Provide the [X, Y] coordinate of the cell's center where the given text is located.  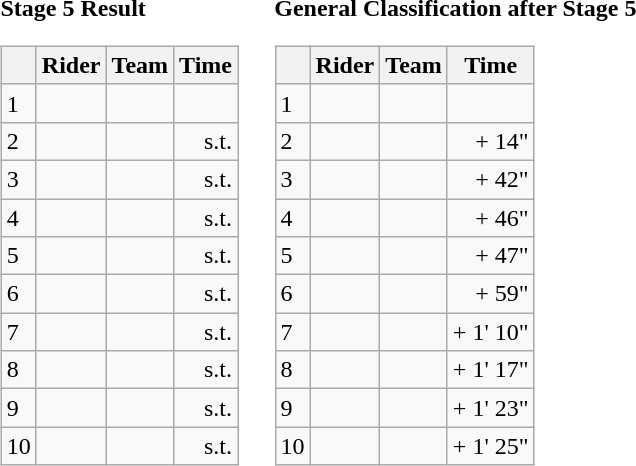
+ 1' 23" [490, 408]
+ 59" [490, 294]
+ 1' 25" [490, 446]
+ 46" [490, 217]
+ 1' 17" [490, 370]
+ 47" [490, 256]
+ 42" [490, 179]
+ 14" [490, 141]
+ 1' 10" [490, 332]
